Return the (X, Y) coordinate for the center point of the cell that contains the specified text.  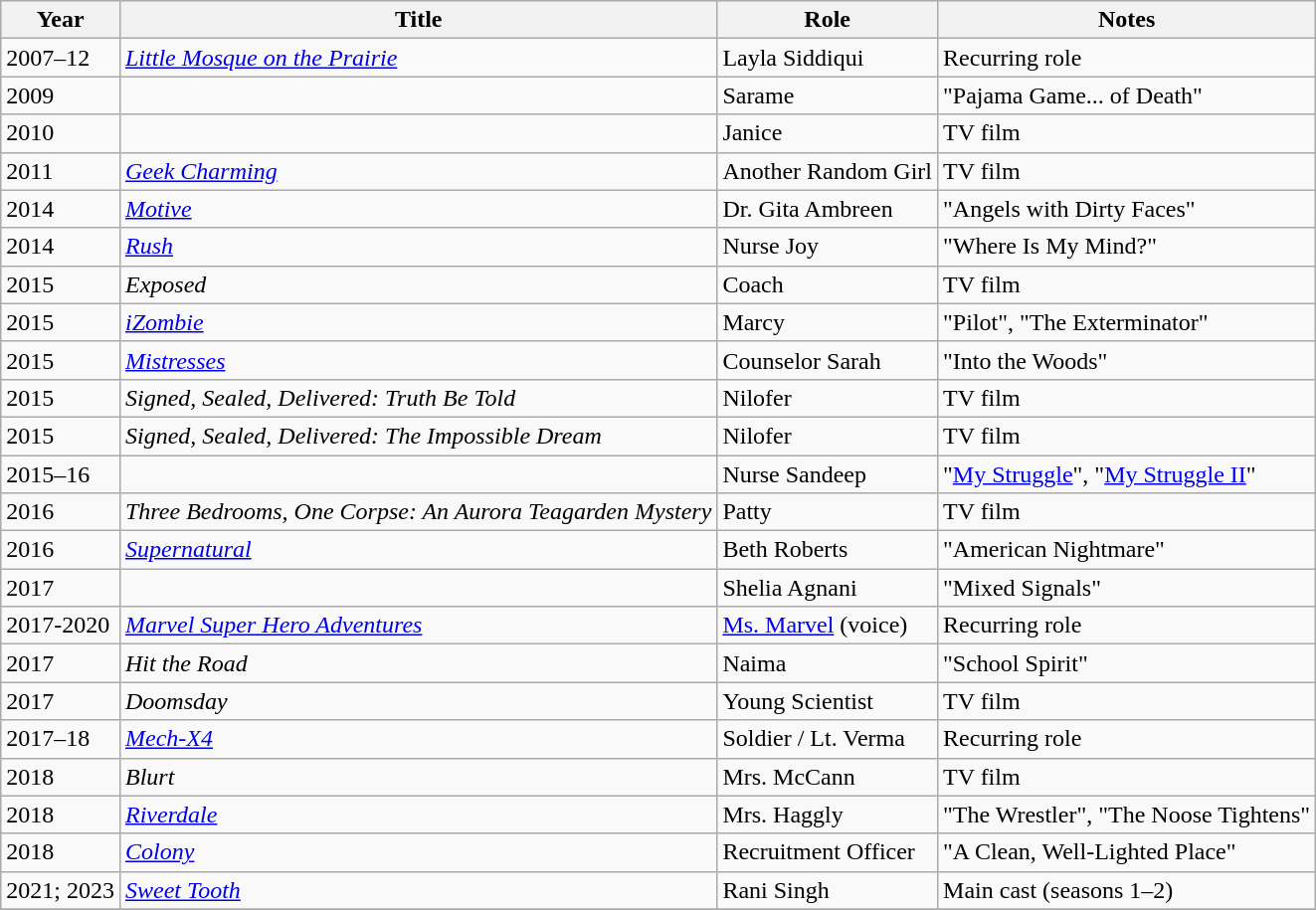
Naima (828, 663)
Colony (418, 852)
iZombie (418, 322)
Three Bedrooms, One Corpse: An Aurora Teagarden Mystery (418, 512)
2011 (61, 171)
"Into the Woods" (1127, 360)
Ms. Marvel (voice) (828, 626)
Young Scientist (828, 701)
Mech-X4 (418, 739)
Hit the Road (418, 663)
Motive (418, 209)
Signed, Sealed, Delivered: Truth Be Told (418, 398)
"American Nightmare" (1127, 550)
Main cast (seasons 1–2) (1127, 890)
Shelia Agnani (828, 588)
Signed, Sealed, Delivered: The Impossible Dream (418, 436)
Little Mosque on the Prairie (418, 58)
Notes (1127, 20)
Layla Siddiqui (828, 58)
"A Clean, Well-Lighted Place" (1127, 852)
2015–16 (61, 474)
Soldier / Lt. Verma (828, 739)
2007–12 (61, 58)
Year (61, 20)
Another Random Girl (828, 171)
"School Spirit" (1127, 663)
Nurse Sandeep (828, 474)
Mrs. Haggly (828, 815)
Supernatural (418, 550)
Blurt (418, 777)
Mistresses (418, 360)
Riverdale (418, 815)
Marvel Super Hero Adventures (418, 626)
Mrs. McCann (828, 777)
"My Struggle", "My Struggle II" (1127, 474)
2021; 2023 (61, 890)
2017–18 (61, 739)
"The Wrestler", "The Noose Tightens" (1127, 815)
"Mixed Signals" (1127, 588)
Nurse Joy (828, 247)
Title (418, 20)
2009 (61, 95)
"Where Is My Mind?" (1127, 247)
"Angels with Dirty Faces" (1127, 209)
Patty (828, 512)
Counselor Sarah (828, 360)
Doomsday (418, 701)
Rush (418, 247)
Recruitment Officer (828, 852)
Role (828, 20)
Sarame (828, 95)
Coach (828, 284)
Rani Singh (828, 890)
Exposed (418, 284)
Marcy (828, 322)
Dr. Gita Ambreen (828, 209)
Geek Charming (418, 171)
2010 (61, 133)
"Pajama Game... of Death" (1127, 95)
Beth Roberts (828, 550)
2017-2020 (61, 626)
Sweet Tooth (418, 890)
Janice (828, 133)
"Pilot", "The Exterminator" (1127, 322)
